Return the [x, y] coordinate for the center point of the cell that contains the specified text.  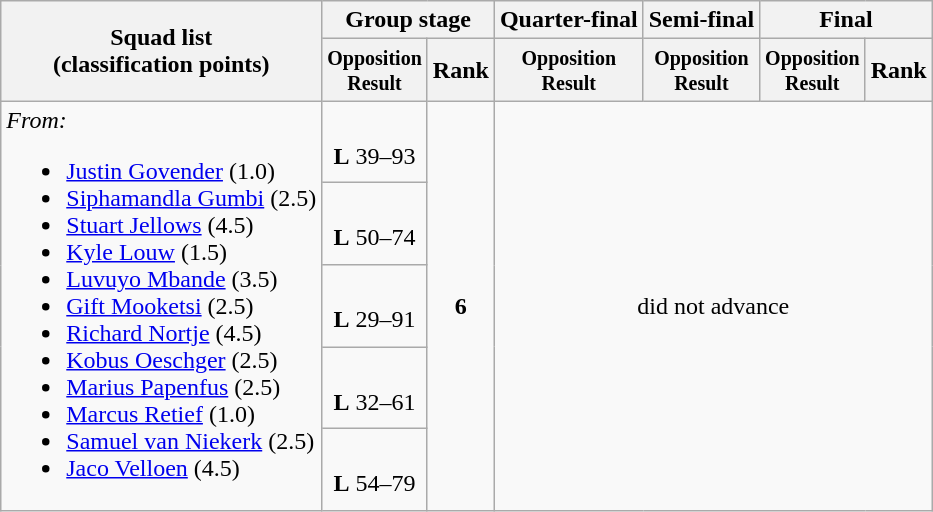
L 54–79 [375, 470]
Semi-final [701, 20]
did not advance [713, 306]
L 50–74 [375, 224]
Final [846, 20]
Group stage [408, 20]
L 39–93 [375, 142]
L 32–61 [375, 388]
Squad list(classification points) [162, 51]
L 29–91 [375, 306]
6 [460, 306]
Quarter-final [568, 20]
